Identify which cell holds the provided text, then report its [x, y] central coordinate. 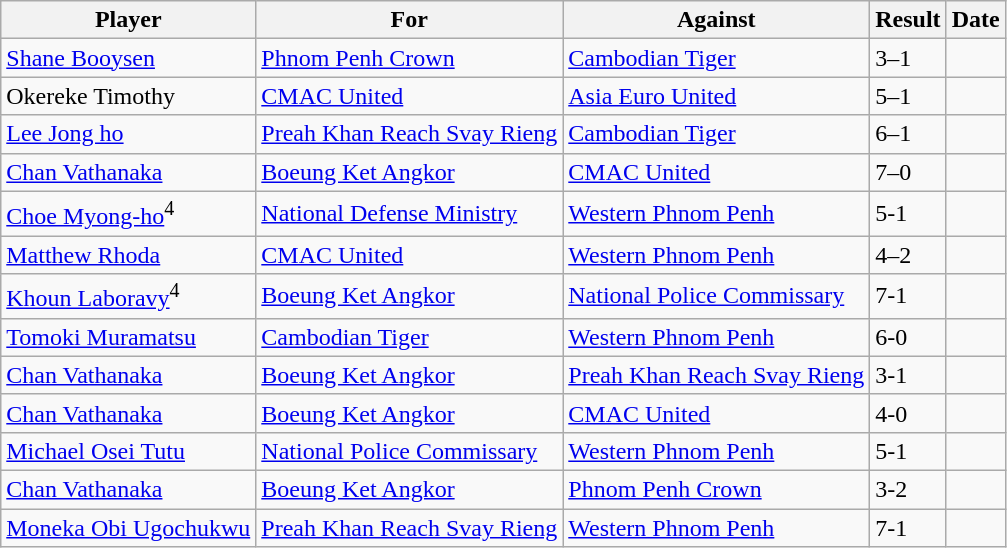
Result [908, 20]
3–1 [908, 58]
Asia Euro United [716, 96]
Tomoki Muramatsu [128, 337]
4–2 [908, 255]
7–0 [908, 172]
Michael Osei Tutu [128, 451]
For [410, 20]
Khoun Laboravy4 [128, 296]
Date [976, 20]
National Defense Ministry [410, 214]
Player [128, 20]
4-0 [908, 413]
3-2 [908, 489]
Matthew Rhoda [128, 255]
5–1 [908, 96]
6-0 [908, 337]
Moneka Obi Ugochukwu [128, 528]
6–1 [908, 134]
Okereke Timothy [128, 96]
Against [716, 20]
Shane Booysen [128, 58]
3-1 [908, 375]
Choe Myong-ho4 [128, 214]
Lee Jong ho [128, 134]
